From the cell containing the given text, extract its center point as (x, y) coordinate. 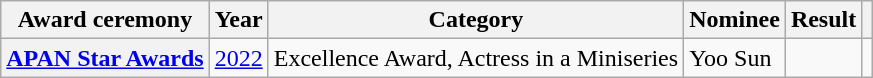
Category (476, 20)
Year (238, 20)
Result (823, 20)
2022 (238, 58)
Yoo Sun (735, 58)
Award ceremony (105, 20)
Excellence Award, Actress in a Miniseries (476, 58)
APAN Star Awards (105, 58)
Nominee (735, 20)
